Locate the cell with the specified text and output its [X, Y] center coordinate. 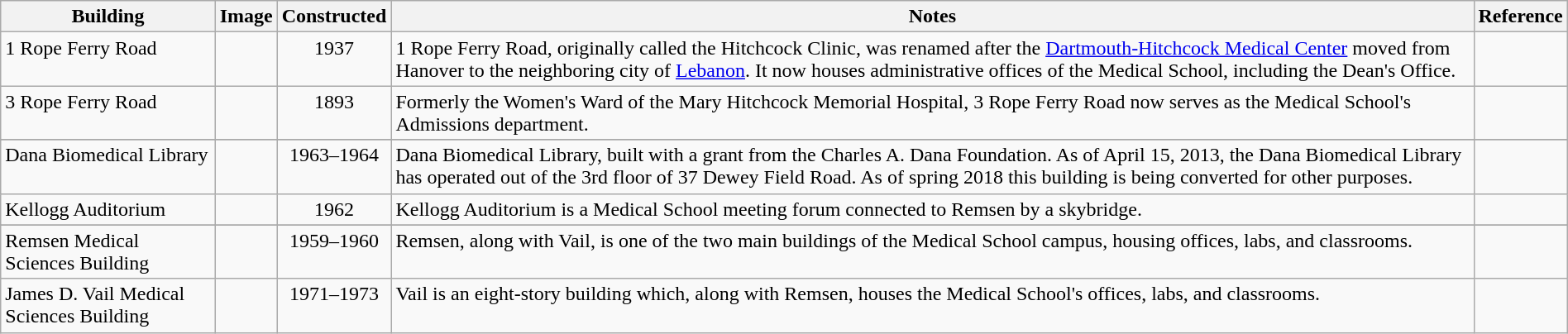
Dana Biomedical Library [108, 167]
3 Rope Ferry Road [108, 112]
Remsen, along with Vail, is one of the two main buildings of the Medical School campus, housing offices, labs, and classrooms. [933, 251]
1963–1964 [334, 167]
Kellogg Auditorium [108, 209]
1962 [334, 209]
Image [246, 17]
Constructed [334, 17]
1 Rope Ferry Road [108, 60]
Remsen Medical Sciences Building [108, 251]
James D. Vail Medical Sciences Building [108, 306]
Building [108, 17]
Notes [933, 17]
1959–1960 [334, 251]
1971–1973 [334, 306]
Formerly the Women's Ward of the Mary Hitchcock Memorial Hospital, 3 Rope Ferry Road now serves as the Medical School's Admissions department. [933, 112]
Reference [1520, 17]
1893 [334, 112]
1937 [334, 60]
Kellogg Auditorium is a Medical School meeting forum connected to Remsen by a skybridge. [933, 209]
Vail is an eight-story building which, along with Remsen, houses the Medical School's offices, labs, and classrooms. [933, 306]
